Output the (x, y) coordinate of the center of the cell containing the given text.  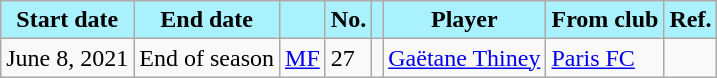
27 (348, 58)
From club (605, 20)
Ref. (690, 20)
MF (303, 58)
End date (207, 20)
Start date (68, 20)
End of season (207, 58)
Gaëtane Thiney (464, 58)
No. (348, 20)
June 8, 2021 (68, 58)
Paris FC (605, 58)
Player (464, 20)
